Pinpoint the cell where the given text exists, returning its (x, y) midpoint coordinate. 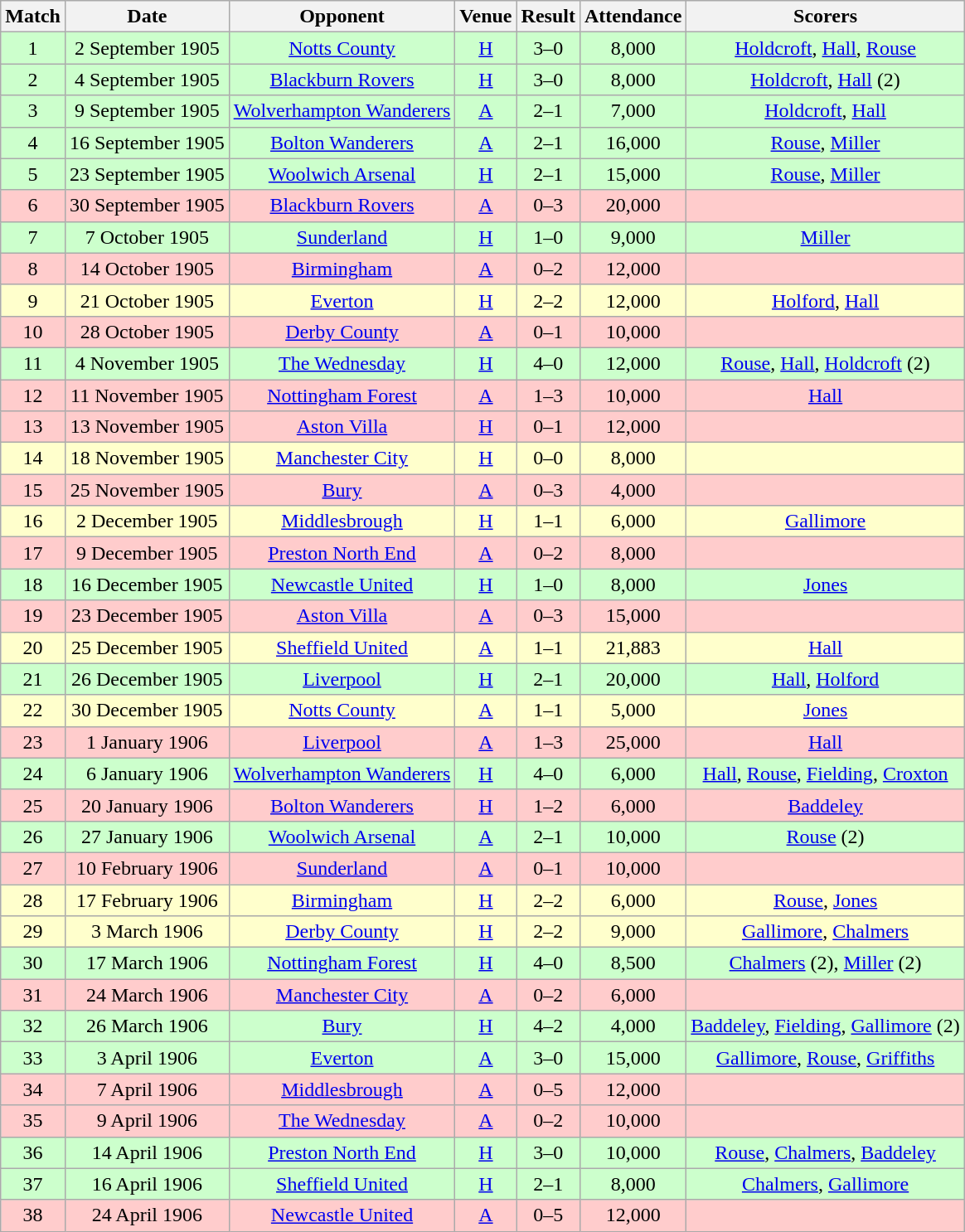
24 (33, 774)
4 November 1905 (147, 363)
20 (33, 648)
18 (33, 584)
Attendance (633, 17)
Opponent (342, 17)
21 October 1905 (147, 300)
Rouse (2) (826, 837)
1–2 (548, 805)
23 December 1905 (147, 616)
9 (33, 300)
20 January 1906 (147, 805)
9 April 1906 (147, 1121)
16,000 (633, 143)
Venue (486, 17)
0–0 (548, 458)
7 (33, 237)
1 January 1906 (147, 742)
16 December 1905 (147, 584)
Date (147, 17)
36 (33, 1152)
21 (33, 679)
11 (33, 363)
14 April 1906 (147, 1152)
18 November 1905 (147, 458)
2 September 1905 (147, 48)
30 December 1905 (147, 711)
10 (33, 332)
3 (33, 111)
27 January 1906 (147, 837)
26 March 1906 (147, 1026)
Gallimore (826, 521)
17 March 1906 (147, 963)
5 (33, 174)
7 April 1906 (147, 1089)
Hall, Holford (826, 679)
7 October 1905 (147, 237)
Rouse, Chalmers, Baddeley (826, 1152)
Holford, Hall (826, 300)
Holdcroft, Hall, Rouse (826, 48)
32 (33, 1026)
26 December 1905 (147, 679)
24 March 1906 (147, 995)
23 (33, 742)
Holdcroft, Hall (2) (826, 80)
14 (33, 458)
4–2 (548, 1026)
28 October 1905 (147, 332)
35 (33, 1121)
Scorers (826, 17)
Rouse, Hall, Holdcroft (2) (826, 363)
25 (33, 805)
5,000 (633, 711)
2 (33, 80)
Chalmers, Gallimore (826, 1184)
3 April 1906 (147, 1058)
9 December 1905 (147, 553)
26 (33, 837)
8 (33, 269)
2 December 1905 (147, 521)
Match (33, 17)
22 (33, 711)
17 (33, 553)
37 (33, 1184)
Baddeley (826, 805)
34 (33, 1089)
10 February 1906 (147, 868)
13 (33, 427)
33 (33, 1058)
Miller (826, 237)
4 (33, 143)
7,000 (633, 111)
9 September 1905 (147, 111)
Baddeley, Fielding, Gallimore (2) (826, 1026)
28 (33, 900)
4 September 1905 (147, 80)
31 (33, 995)
30 September 1905 (147, 206)
21,883 (633, 648)
6 January 1906 (147, 774)
6 (33, 206)
25 December 1905 (147, 648)
11 November 1905 (147, 395)
Result (548, 17)
1 (33, 48)
12 (33, 395)
Gallimore, Rouse, Griffiths (826, 1058)
Gallimore, Chalmers (826, 932)
8,500 (633, 963)
23 September 1905 (147, 174)
30 (33, 963)
Rouse, Jones (826, 900)
38 (33, 1215)
24 April 1906 (147, 1215)
15 (33, 490)
3 March 1906 (147, 932)
Holdcroft, Hall (826, 111)
19 (33, 616)
16 April 1906 (147, 1184)
16 September 1905 (147, 143)
29 (33, 932)
Chalmers (2), Miller (2) (826, 963)
16 (33, 521)
27 (33, 868)
25,000 (633, 742)
Hall, Rouse, Fielding, Croxton (826, 774)
17 February 1906 (147, 900)
25 November 1905 (147, 490)
13 November 1905 (147, 427)
14 October 1905 (147, 269)
